Return the (X, Y) coordinate for the center point of the cell that contains the specified text.  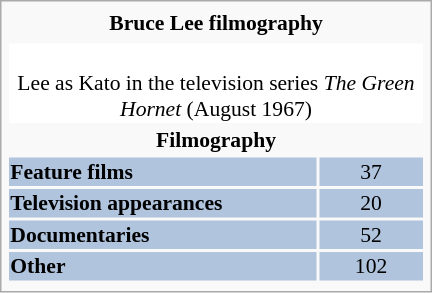
52 (371, 234)
20 (371, 203)
102 (371, 266)
Bruce Lee filmography (216, 23)
Television appearances (162, 203)
Lee as Kato in the television series The Green Hornet (August 1967) (216, 83)
Feature films (162, 171)
Other (162, 266)
37 (371, 171)
Documentaries (162, 234)
Filmography (216, 140)
